Locate the cell with the specified text and output its (x, y) center coordinate. 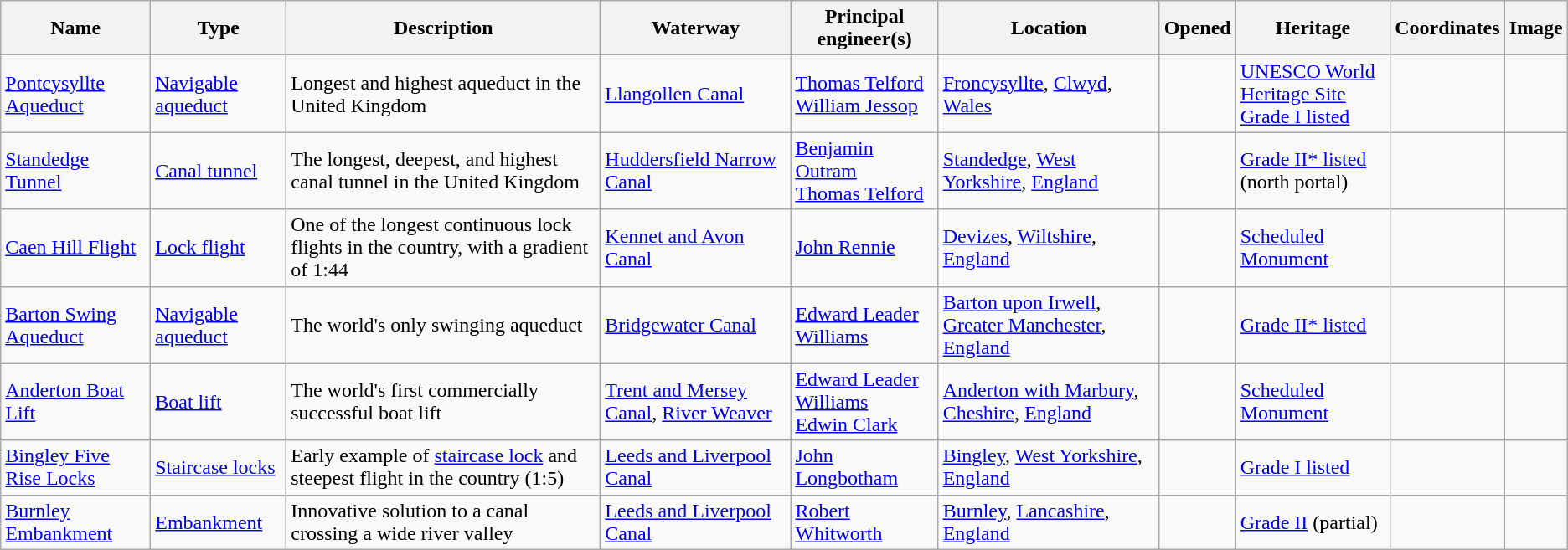
John Rennie (864, 248)
Trent and Mersey Canal, River Weaver (695, 402)
Anderton Boat Lift (75, 402)
Lock flight (219, 248)
Robert Whitworth (864, 522)
Boat lift (219, 402)
Heritage (1313, 28)
The world's only swinging aqueduct (444, 325)
Staircase locks (219, 467)
Caen Hill Flight (75, 248)
Grade II (partial) (1313, 522)
The longest, deepest, and highest canal tunnel in the United Kingdom (444, 171)
Huddersfield Narrow Canal (695, 171)
Description (444, 28)
Devizes, Wiltshire, England (1049, 248)
Bridgewater Canal (695, 325)
Bingley Five Rise Locks (75, 467)
Location (1049, 28)
Benjamin OutramThomas Telford (864, 171)
Canal tunnel (219, 171)
Opened (1198, 28)
Froncysyllte, Clwyd, Wales (1049, 94)
Grade II* listed (north portal) (1313, 171)
Anderton with Marbury, Cheshire, England (1049, 402)
Longest and highest aqueduct in the United Kingdom (444, 94)
One of the longest continuous lock flights in the country, with a gradient of 1:44 (444, 248)
Barton Swing Aqueduct (75, 325)
Llangollen Canal (695, 94)
Edward Leader WilliamsEdwin Clark (864, 402)
Grade II* listed (1313, 325)
Waterway (695, 28)
UNESCO World Heritage SiteGrade I listed (1313, 94)
Grade I listed (1313, 467)
Edward Leader Williams (864, 325)
Kennet and Avon Canal (695, 248)
Thomas TelfordWilliam Jessop (864, 94)
Burnley Embankment (75, 522)
Innovative solution to a canal crossing a wide river valley (444, 522)
Pontcysyllte Aqueduct (75, 94)
Name (75, 28)
Type (219, 28)
Barton upon Irwell, Greater Manchester, England (1049, 325)
John Longbotham (864, 467)
Image (1536, 28)
Standedge Tunnel (75, 171)
Embankment (219, 522)
Bingley, West Yorkshire, England (1049, 467)
The world's first commercially successful boat lift (444, 402)
Early example of staircase lock and steepest flight in the country (1:5) (444, 467)
Principal engineer(s) (864, 28)
Coordinates (1447, 28)
Standedge, West Yorkshire, England (1049, 171)
Burnley, Lancashire, England (1049, 522)
